Provide the (x, y) coordinate of the cell's center where the given text is located.  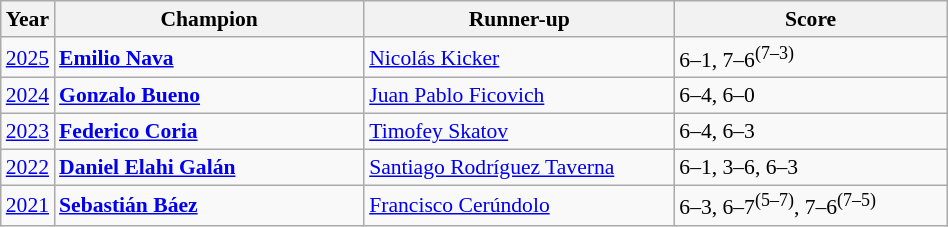
Runner-up (519, 19)
2022 (28, 167)
Juan Pablo Ficovich (519, 96)
Sebastián Báez (209, 206)
2021 (28, 206)
2023 (28, 132)
6–1, 3–6, 6–3 (810, 167)
Daniel Elahi Galán (209, 167)
6–4, 6–3 (810, 132)
6–4, 6–0 (810, 96)
Champion (209, 19)
2024 (28, 96)
Nicolás Kicker (519, 58)
Gonzalo Bueno (209, 96)
Score (810, 19)
Year (28, 19)
6–3, 6–7(5–7), 7–6(7–5) (810, 206)
Emilio Nava (209, 58)
Francisco Cerúndolo (519, 206)
6–1, 7–6(7–3) (810, 58)
Federico Coria (209, 132)
Timofey Skatov (519, 132)
2025 (28, 58)
Santiago Rodríguez Taverna (519, 167)
